Detect which cell encompasses the target text, then output its (x, y) center coordinate. 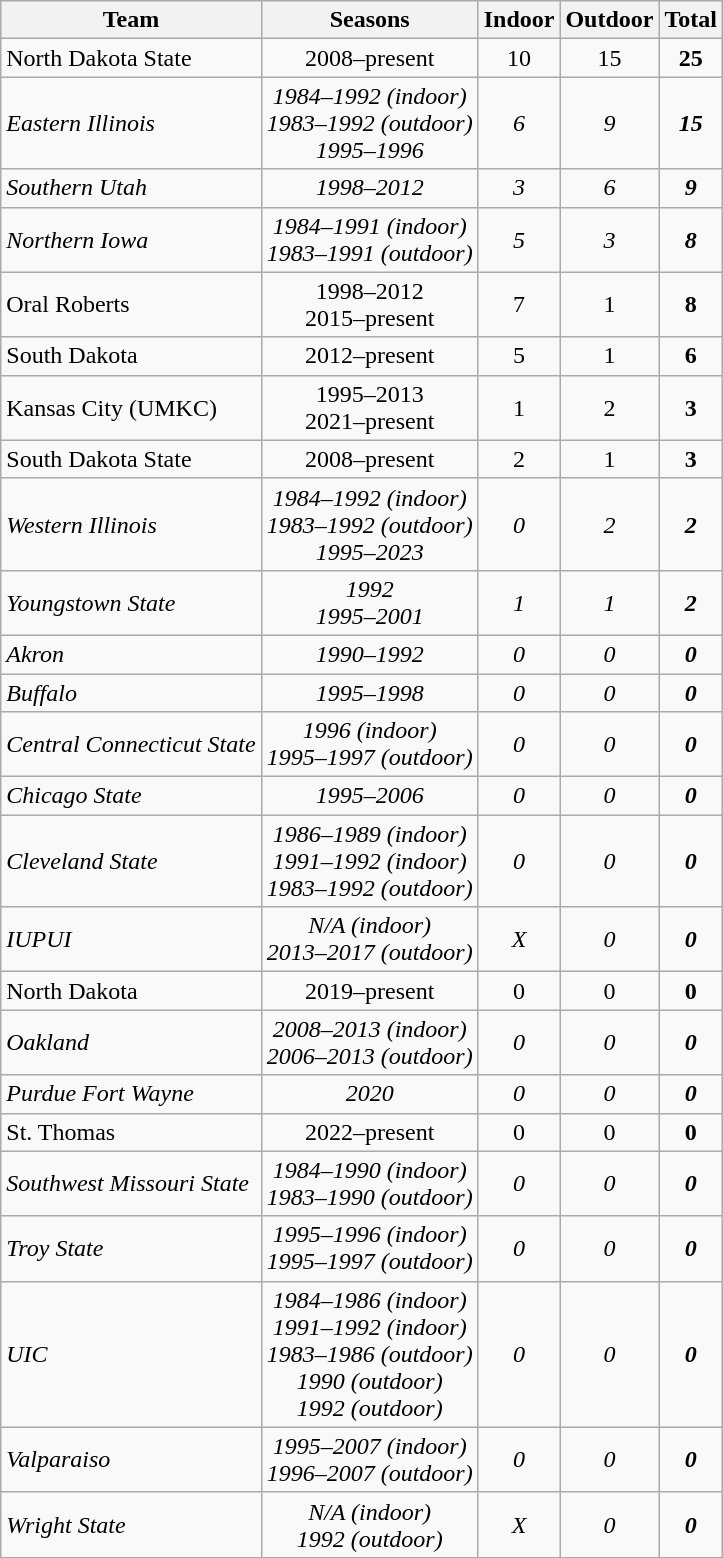
1998–20122015–present (370, 304)
1984–1992 (indoor)1983–1992 (outdoor)1995–1996 (370, 123)
Kansas City (UMKC) (131, 408)
2020 (370, 1094)
1984–1992 (indoor)1983–1992 (outdoor)1995–2023 (370, 524)
1995–1998 (370, 693)
N/A (indoor)2013–2017 (outdoor) (370, 940)
Southwest Missouri State (131, 1184)
Outdoor (610, 20)
UIC (131, 1354)
Wright State (131, 1524)
1984–1986 (indoor)1991–1992 (indoor)1983–1986 (outdoor)1990 (outdoor)1992 (outdoor) (370, 1354)
2008–2013 (indoor)2006–2013 (outdoor) (370, 1042)
2022–present (370, 1132)
7 (519, 304)
1998–2012 (370, 188)
South Dakota State (131, 459)
Southern Utah (131, 188)
North Dakota (131, 991)
Cleveland State (131, 861)
1995–20132021–present (370, 408)
Eastern Illinois (131, 123)
2012–present (370, 356)
1986–1989 (indoor)1991–1992 (indoor)1983–1992 (outdoor) (370, 861)
Buffalo (131, 693)
1995–2007 (indoor)1996–2007 (outdoor) (370, 1460)
Central Connecticut State (131, 744)
Northern Iowa (131, 240)
Oral Roberts (131, 304)
North Dakota State (131, 58)
South Dakota (131, 356)
Team (131, 20)
Indoor (519, 20)
1995–2006 (370, 796)
19921995–2001 (370, 602)
1984–1991 (indoor)1983–1991 (outdoor) (370, 240)
N/A (indoor)1992 (outdoor) (370, 1524)
Purdue Fort Wayne (131, 1094)
Youngstown State (131, 602)
1984–1990 (indoor)1983–1990 (outdoor) (370, 1184)
Valparaiso (131, 1460)
IUPUI (131, 940)
1996 (indoor)1995–1997 (outdoor) (370, 744)
1995–1996 (indoor)1995–1997 (outdoor) (370, 1248)
St. Thomas (131, 1132)
1990–1992 (370, 654)
Akron (131, 654)
2019–present (370, 991)
Chicago State (131, 796)
10 (519, 58)
Seasons (370, 20)
Total (691, 20)
25 (691, 58)
Oakland (131, 1042)
Troy State (131, 1248)
Western Illinois (131, 524)
